Identify which cell holds the provided text, then report its [X, Y] central coordinate. 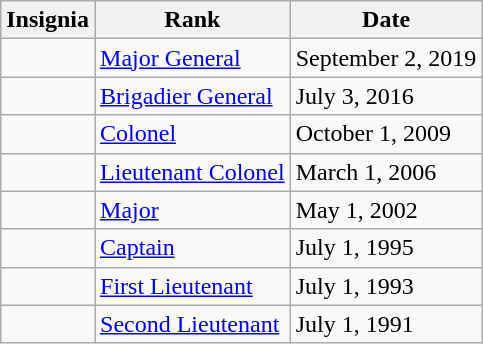
July 3, 2016 [386, 96]
October 1, 2009 [386, 134]
Second Lieutenant [193, 324]
July 1, 1991 [386, 324]
July 1, 1993 [386, 286]
Brigadier General [193, 96]
March 1, 2006 [386, 172]
Major [193, 210]
Captain [193, 248]
July 1, 1995 [386, 248]
Rank [193, 20]
Date [386, 20]
September 2, 2019 [386, 58]
First Lieutenant [193, 286]
Lieutenant Colonel [193, 172]
Colonel [193, 134]
Major General [193, 58]
Insignia [48, 20]
May 1, 2002 [386, 210]
